Determine the (X, Y) coordinate at the center of the cell enclosing the given text.  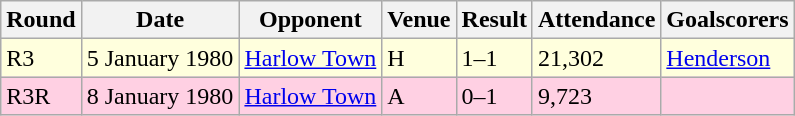
5 January 1980 (160, 58)
Venue (419, 20)
R3 (41, 58)
Goalscorers (728, 20)
Result (494, 20)
Round (41, 20)
A (419, 96)
21,302 (596, 58)
R3R (41, 96)
Henderson (728, 58)
1–1 (494, 58)
Opponent (310, 20)
8 January 1980 (160, 96)
Attendance (596, 20)
0–1 (494, 96)
H (419, 58)
Date (160, 20)
9,723 (596, 96)
